Find where the given text appears and provide that cell's center as (X, Y) coordinate. 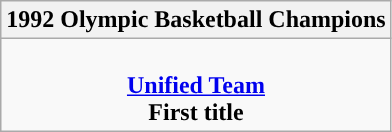
1992 Olympic Basketball Champions (196, 20)
Unified Team First title (196, 85)
